Detect which cell encompasses the target text, then output its (x, y) center coordinate. 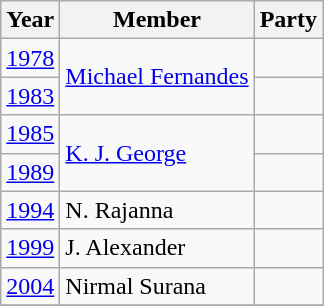
K. J. George (157, 153)
1983 (30, 96)
Year (30, 20)
2004 (30, 286)
Party (288, 20)
1978 (30, 58)
Nirmal Surana (157, 286)
Michael Fernandes (157, 77)
1999 (30, 248)
1989 (30, 172)
N. Rajanna (157, 210)
1985 (30, 134)
Member (157, 20)
1994 (30, 210)
J. Alexander (157, 248)
